Provide the [X, Y] coordinate of the cell's center where the given text is located.  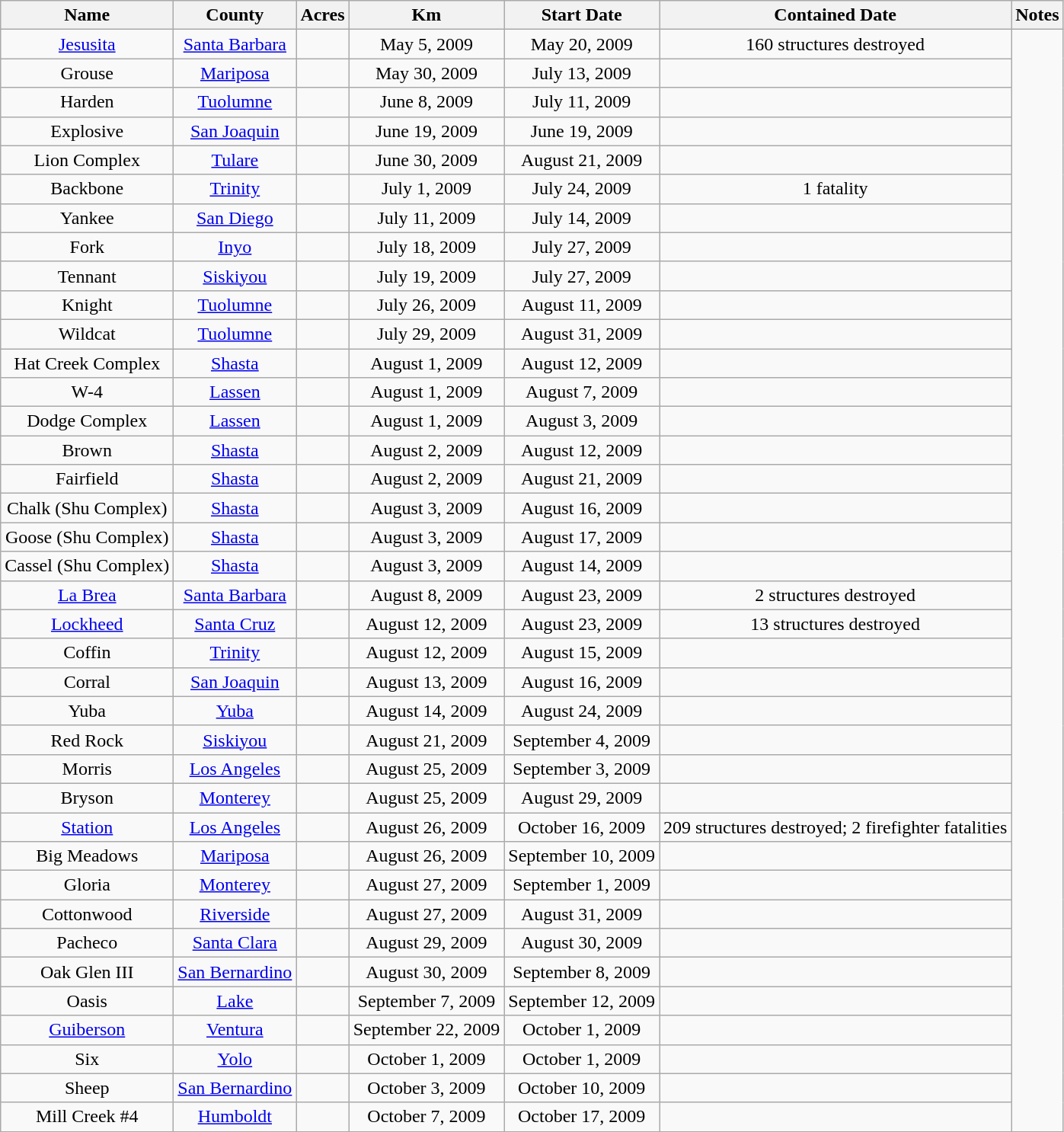
Mill Creek #4 [87, 1117]
Km [427, 15]
Lake [235, 1001]
September 22, 2009 [427, 1030]
July 18, 2009 [427, 247]
Station [87, 827]
Hat Creek Complex [87, 363]
Notes [1037, 15]
Backbone [87, 189]
County [235, 15]
July 19, 2009 [427, 276]
Acres [323, 15]
Goose (Shu Complex) [87, 537]
Morris [87, 769]
1 fatality [836, 189]
October 16, 2009 [582, 827]
August 7, 2009 [582, 392]
July 13, 2009 [582, 73]
209 structures destroyed; 2 firefighter fatalities [836, 827]
Chalk (Shu Complex) [87, 508]
June 8, 2009 [427, 102]
September 1, 2009 [582, 885]
Dodge Complex [87, 421]
Big Meadows [87, 856]
May 30, 2009 [427, 73]
August 17, 2009 [582, 537]
July 1, 2009 [427, 189]
August 15, 2009 [582, 653]
Contained Date [836, 15]
13 structures destroyed [836, 624]
Oasis [87, 1001]
August 13, 2009 [427, 682]
October 17, 2009 [582, 1117]
Lion Complex [87, 160]
160 structures destroyed [836, 44]
Coffin [87, 653]
Santa Cruz [235, 624]
Guiberson [87, 1030]
Riverside [235, 914]
Santa Clara [235, 943]
September 3, 2009 [582, 769]
July 14, 2009 [582, 218]
August 24, 2009 [582, 711]
Ventura [235, 1030]
Brown [87, 450]
May 5, 2009 [427, 44]
Yolo [235, 1059]
W-4 [87, 392]
Inyo [235, 247]
August 8, 2009 [427, 595]
September 8, 2009 [582, 972]
Tennant [87, 276]
Humboldt [235, 1117]
2 structures destroyed [836, 595]
May 20, 2009 [582, 44]
Tulare [235, 160]
Fairfield [87, 479]
Yankee [87, 218]
September 4, 2009 [582, 740]
October 7, 2009 [427, 1117]
Gloria [87, 885]
Red Rock [87, 740]
Knight [87, 305]
September 10, 2009 [582, 856]
September 12, 2009 [582, 1001]
Oak Glen III [87, 972]
Start Date [582, 15]
Sheep [87, 1088]
September 7, 2009 [427, 1001]
Corral [87, 682]
July 24, 2009 [582, 189]
Bryson [87, 798]
Cassel (Shu Complex) [87, 566]
Explosive [87, 131]
Cottonwood [87, 914]
October 10, 2009 [582, 1088]
July 29, 2009 [427, 334]
Harden [87, 102]
Pacheco [87, 943]
Six [87, 1059]
August 11, 2009 [582, 305]
Fork [87, 247]
June 30, 2009 [427, 160]
Wildcat [87, 334]
Jesusita [87, 44]
La Brea [87, 595]
Lockheed [87, 624]
Grouse [87, 73]
October 3, 2009 [427, 1088]
Name [87, 15]
San Diego [235, 218]
July 26, 2009 [427, 305]
